Identify which cell holds the provided text, then report its [X, Y] central coordinate. 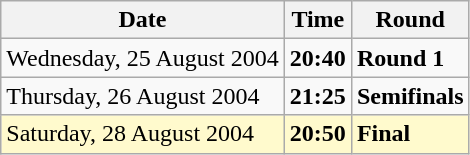
Time [318, 20]
Final [410, 134]
Semifinals [410, 96]
Thursday, 26 August 2004 [143, 96]
20:40 [318, 58]
Saturday, 28 August 2004 [143, 134]
Round 1 [410, 58]
20:50 [318, 134]
21:25 [318, 96]
Date [143, 20]
Wednesday, 25 August 2004 [143, 58]
Round [410, 20]
